Provide the (X, Y) coordinate of the cell's center where the given text is located.  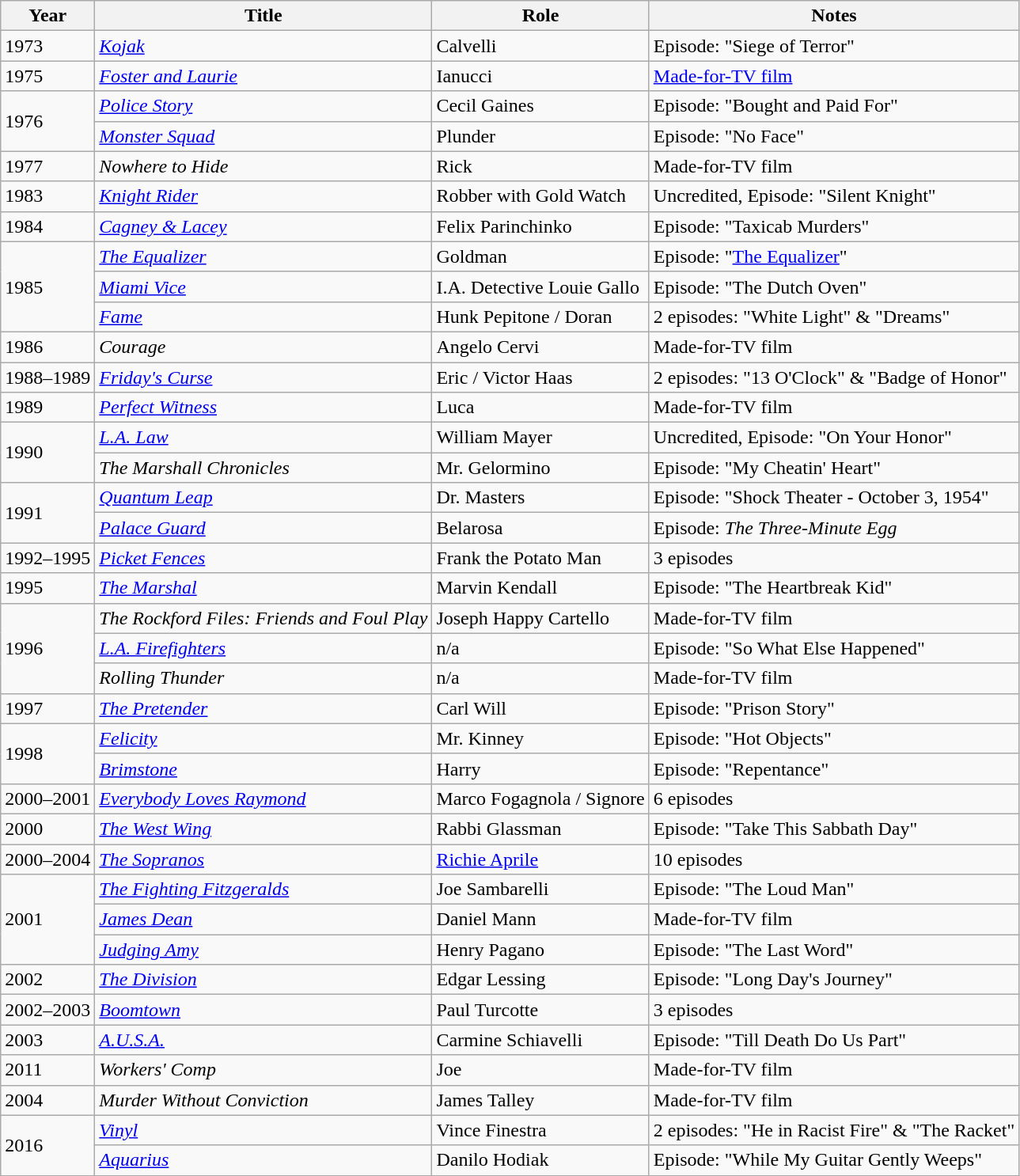
Episode: "The Last Word" (834, 950)
Episode: "While My Guitar Gently Weeps" (834, 1160)
Eric / Victor Haas (540, 377)
Palace Guard (264, 528)
Foster and Laurie (264, 76)
Uncredited, Episode: "Silent Knight" (834, 196)
James Dean (264, 920)
The Division (264, 980)
Aquarius (264, 1160)
Episode: "Taxicab Murders" (834, 226)
1989 (47, 408)
Courage (264, 347)
Picket Fences (264, 558)
1986 (47, 347)
Danilo Hodiak (540, 1160)
2011 (47, 1070)
A.U.S.A. (264, 1040)
1998 (47, 753)
Vinyl (264, 1130)
Year (47, 16)
Robber with Gold Watch (540, 196)
1996 (47, 648)
Episode: The Three-Minute Egg (834, 528)
Uncredited, Episode: "On Your Honor" (834, 438)
Role (540, 16)
2000–2001 (47, 799)
Joe Sambarelli (540, 890)
Rolling Thunder (264, 678)
Murder Without Conviction (264, 1100)
Nowhere to Hide (264, 166)
Notes (834, 16)
The Sopranos (264, 859)
1976 (47, 121)
Brimstone (264, 768)
Episode: "Long Day's Journey" (834, 980)
1984 (47, 226)
2002 (47, 980)
2003 (47, 1040)
Felix Parinchinko (540, 226)
2000–2004 (47, 859)
Vince Finestra (540, 1130)
William Mayer (540, 438)
Police Story (264, 106)
2 episodes: "13 O'Clock" & "Badge of Honor" (834, 377)
Mr. Gelormino (540, 468)
Title (264, 16)
Paul Turcotte (540, 1010)
1975 (47, 76)
Cagney & Lacey (264, 226)
Cecil Gaines (540, 106)
Episode: "Repentance" (834, 768)
Goldman (540, 256)
Episode: "Bought and Paid For" (834, 106)
Episode: "The Equalizer" (834, 256)
Episode: "So What Else Happened" (834, 648)
The Fighting Fitzgeralds (264, 890)
Mr. Kinney (540, 738)
2 episodes: "White Light" & "Dreams" (834, 317)
Episode: "Till Death Do Us Part" (834, 1040)
Episode: "My Cheatin' Heart" (834, 468)
Marvin Kendall (540, 588)
1995 (47, 588)
Fame (264, 317)
Frank the Potato Man (540, 558)
1991 (47, 513)
Episode: "Take This Sabbath Day" (834, 829)
1992–1995 (47, 558)
Episode: "Hot Objects" (834, 738)
1985 (47, 286)
Henry Pagano (540, 950)
James Talley (540, 1100)
1997 (47, 708)
Carmine Schiavelli (540, 1040)
Harry (540, 768)
10 episodes (834, 859)
Quantum Leap (264, 498)
Luca (540, 408)
Carl Will (540, 708)
Episode: "Siege of Terror" (834, 46)
Edgar Lessing (540, 980)
The Marshall Chronicles (264, 468)
Everybody Loves Raymond (264, 799)
2000 (47, 829)
1983 (47, 196)
Rick (540, 166)
Episode: "The Dutch Oven" (834, 286)
2016 (47, 1145)
Angelo Cervi (540, 347)
Joseph Happy Cartello (540, 618)
The Equalizer (264, 256)
Felicity (264, 738)
Episode: "Prison Story" (834, 708)
Episode: "The Loud Man" (834, 890)
Miami Vice (264, 286)
Ianucci (540, 76)
Perfect Witness (264, 408)
Dr. Masters (540, 498)
Hunk Pepitone / Doran (540, 317)
The Pretender (264, 708)
The Rockford Files: Friends and Foul Play (264, 618)
Plunder (540, 136)
Workers' Comp (264, 1070)
2 episodes: "He in Racist Fire" & "The Racket" (834, 1130)
1988–1989 (47, 377)
Rabbi Glassman (540, 829)
Episode: "No Face" (834, 136)
Kojak (264, 46)
Belarosa (540, 528)
The West Wing (264, 829)
6 episodes (834, 799)
L.A. Law (264, 438)
1973 (47, 46)
L.A. Firefighters (264, 648)
Episode: "Shock Theater - October 3, 1954" (834, 498)
Episode: "The Heartbreak Kid" (834, 588)
The Marshal (264, 588)
1977 (47, 166)
2004 (47, 1100)
Friday's Curse (264, 377)
Boomtown (264, 1010)
I.A. Detective Louie Gallo (540, 286)
Daniel Mann (540, 920)
Knight Rider (264, 196)
Calvelli (540, 46)
2002–2003 (47, 1010)
Marco Fogagnola / Signore (540, 799)
2001 (47, 920)
Monster Squad (264, 136)
Richie Aprile (540, 859)
1990 (47, 453)
Judging Amy (264, 950)
Joe (540, 1070)
